Identify which cell holds the provided text, then report its (x, y) central coordinate. 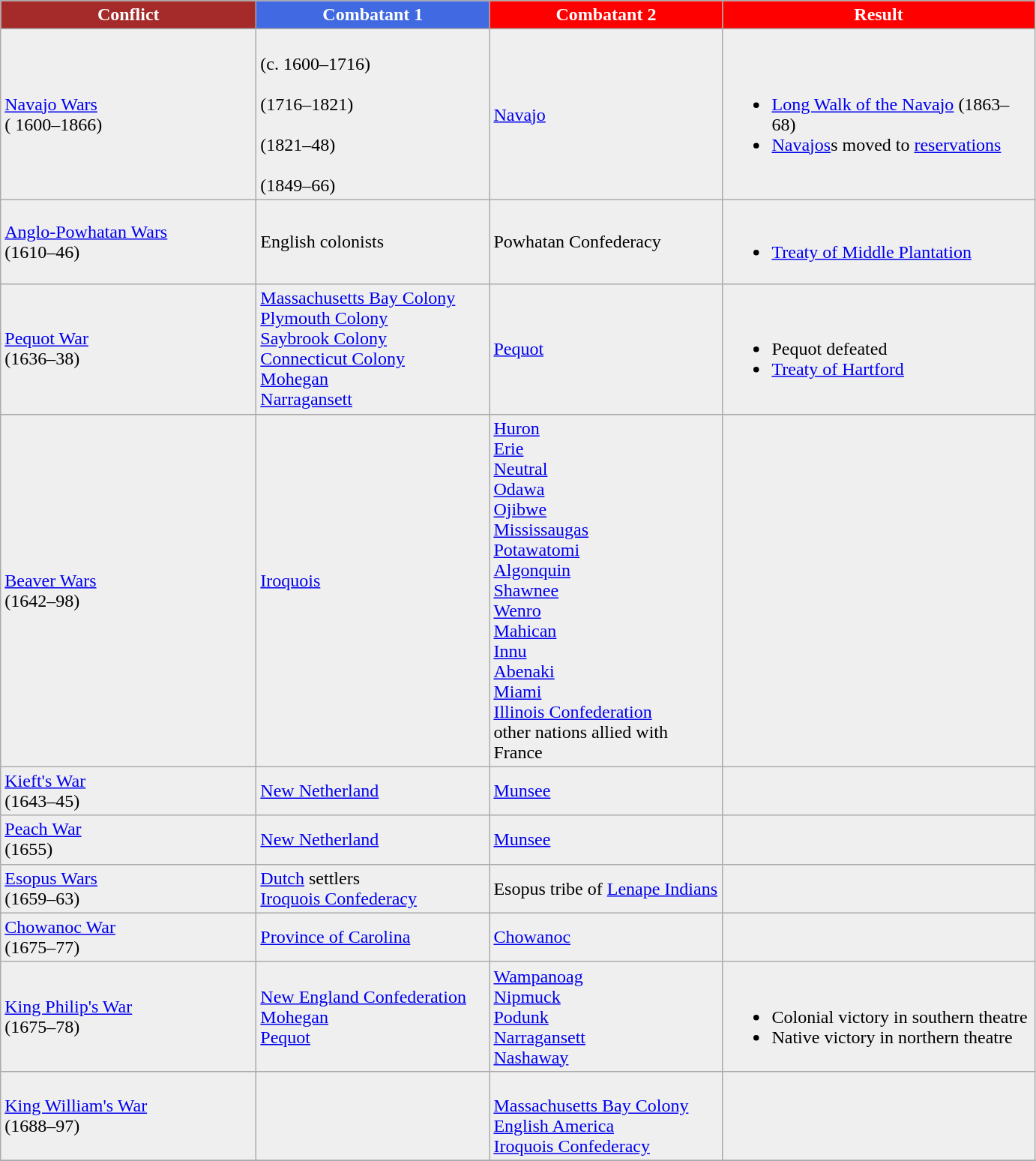
Combatant 1 (373, 15)
English colonists (373, 241)
WampanoagNipmuckPodunkNarragansettNashaway (606, 1016)
King Philip's War(1675–78) (129, 1016)
Chowanoc (606, 937)
Pequot War(1636–38) (129, 349)
Chowanoc War(1675–77) (129, 937)
Colonial victory in southern theatreNative victory in northern theatre (879, 1016)
Result (879, 15)
HuronErieNeutralOdawaOjibweMississaugasPotawatomiAlgonquinShawneeWenroMahicanInnuAbenakiMiamiIllinois Confederationother nations allied with France (606, 590)
Esopus Wars(1659–63) (129, 888)
Massachusetts Bay Colony English America Iroquois Confederacy (606, 1116)
Navajo Wars( 1600–1866) (129, 114)
New England ConfederationMoheganPequot (373, 1016)
Province of Carolina (373, 937)
Kieft's War(1643–45) (129, 790)
Peach War(1655) (129, 840)
Treaty of Middle Plantation (879, 241)
Anglo-Powhatan Wars(1610–46) (129, 241)
Esopus tribe of Lenape Indians (606, 888)
Dutch settlersIroquois Confederacy (373, 888)
Beaver Wars(1642–98) (129, 590)
Pequot defeatedTreaty of Hartford (879, 349)
Iroquois (373, 590)
Navajo (606, 114)
(c. 1600–1716)(1716–1821)(1821–48)(1849–66) (373, 114)
Combatant 2 (606, 15)
Massachusetts Bay ColonyPlymouth ColonySaybrook Colony Connecticut ColonyMoheganNarragansett (373, 349)
King William's War(1688–97) (129, 1116)
Powhatan Confederacy (606, 241)
Conflict (129, 15)
Pequot (606, 349)
Long Walk of the Navajo (1863–68)Navajoss moved to reservations (879, 114)
